Find where the given text appears and provide that cell's center as (x, y) coordinate. 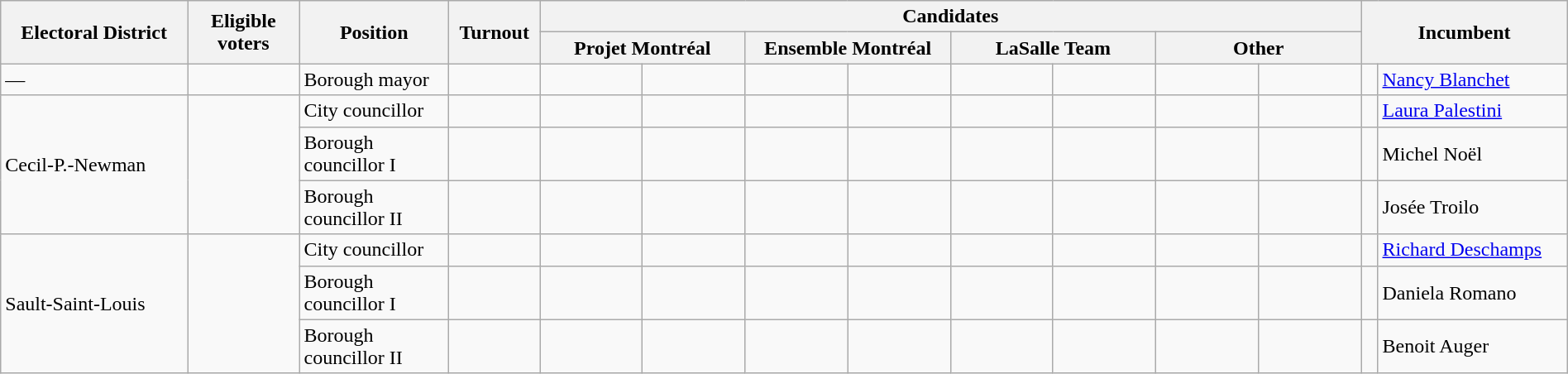
Electoral District (94, 32)
Daniela Romano (1472, 293)
Other (1259, 48)
Sault-Saint-Louis (94, 304)
Incumbent (1464, 32)
Richard Deschamps (1472, 250)
Laura Palestini (1472, 111)
Borough mayor (374, 79)
LaSalle Team (1053, 48)
Josée Troilo (1472, 207)
Michel Noël (1472, 154)
Candidates (951, 17)
Eligible voters (243, 32)
Ensemble Montréal (848, 48)
Projet Montréal (643, 48)
Nancy Blanchet (1472, 79)
Cecil-P.-Newman (94, 165)
— (94, 79)
Position (374, 32)
Benoit Auger (1472, 346)
Turnout (495, 32)
